From the cell containing the given text, extract its center point as (X, Y) coordinate. 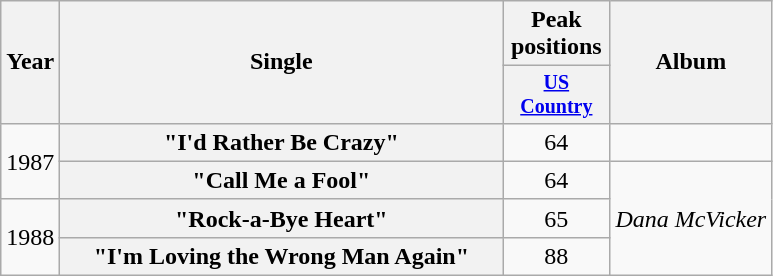
1988 (30, 237)
Year (30, 62)
Album (691, 62)
65 (556, 218)
Peakpositions (556, 34)
88 (556, 256)
"Rock-a-Bye Heart" (282, 218)
US Country (556, 94)
1987 (30, 161)
"Call Me a Fool" (282, 180)
"I'd Rather Be Crazy" (282, 142)
Single (282, 62)
"I'm Loving the Wrong Man Again" (282, 256)
Dana McVicker (691, 218)
